Capture the cell that displays the provided text and extract its (X, Y) central coordinate. 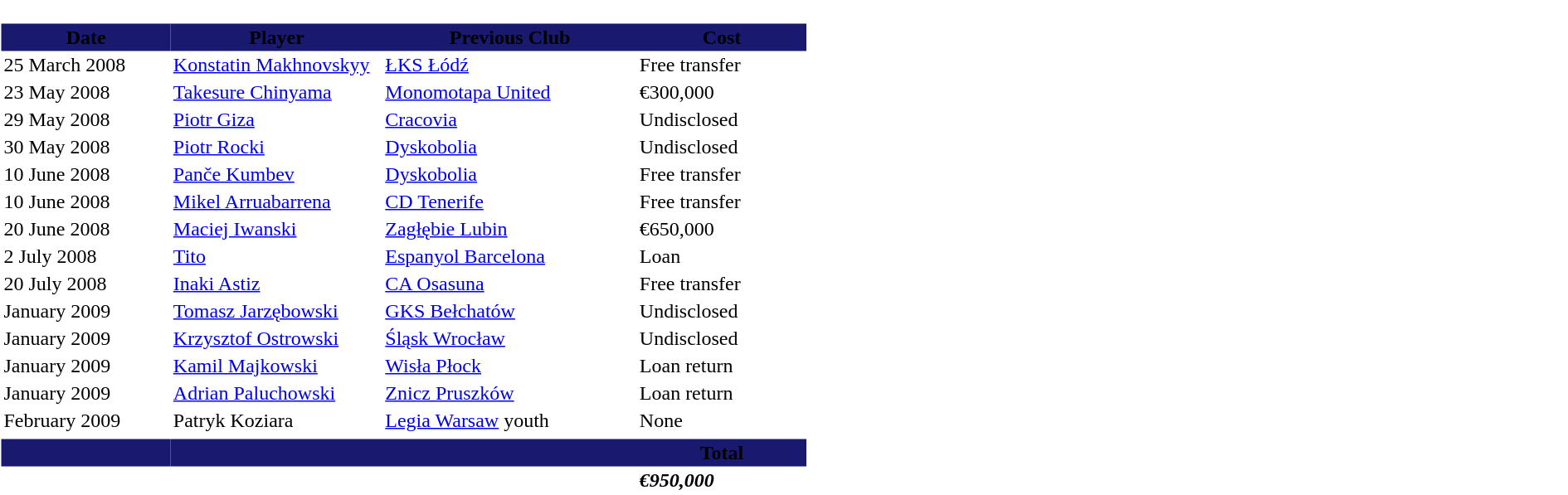
2 July 2008 (86, 255)
Adrian Paluchowski (277, 393)
25 March 2008 (86, 65)
Konstatin Makhnovskyy (277, 65)
Cracovia (509, 119)
Piotr Rocki (277, 146)
20 July 2008 (86, 284)
Panče Kumbev (277, 174)
February 2009 (86, 420)
23 May 2008 (86, 91)
Patryk Koziara (277, 420)
ŁKS Łódź (509, 65)
Znicz Pruszków (509, 393)
Date (86, 36)
Player (277, 36)
Legia Warsaw youth (509, 420)
Takesure Chinyama (277, 91)
Inaki Astiz (277, 284)
Maciej Iwanski (277, 229)
20 June 2008 (86, 229)
GKS Bełchatów (509, 310)
Mikel Arruabarrena (277, 201)
29 May 2008 (86, 119)
30 May 2008 (86, 146)
Monomotapa United (509, 91)
Cost (722, 36)
Piotr Giza (277, 119)
Kamil Majkowski (277, 365)
Espanyol Barcelona (509, 255)
€950,000 (722, 479)
Previous Club (509, 36)
Zagłębie Lubin (509, 229)
Tomasz Jarzębowski (277, 310)
CD Tenerife (509, 201)
None (722, 420)
CA Osasuna (509, 284)
Loan (722, 255)
€300,000 (722, 91)
€650,000 (722, 229)
Śląsk Wrocław (509, 338)
Krzysztof Ostrowski (277, 338)
Tito (277, 255)
Total (722, 453)
Wisła Płock (509, 365)
